For the text-containing cell, return its midpoint in (x, y) coordinate format. 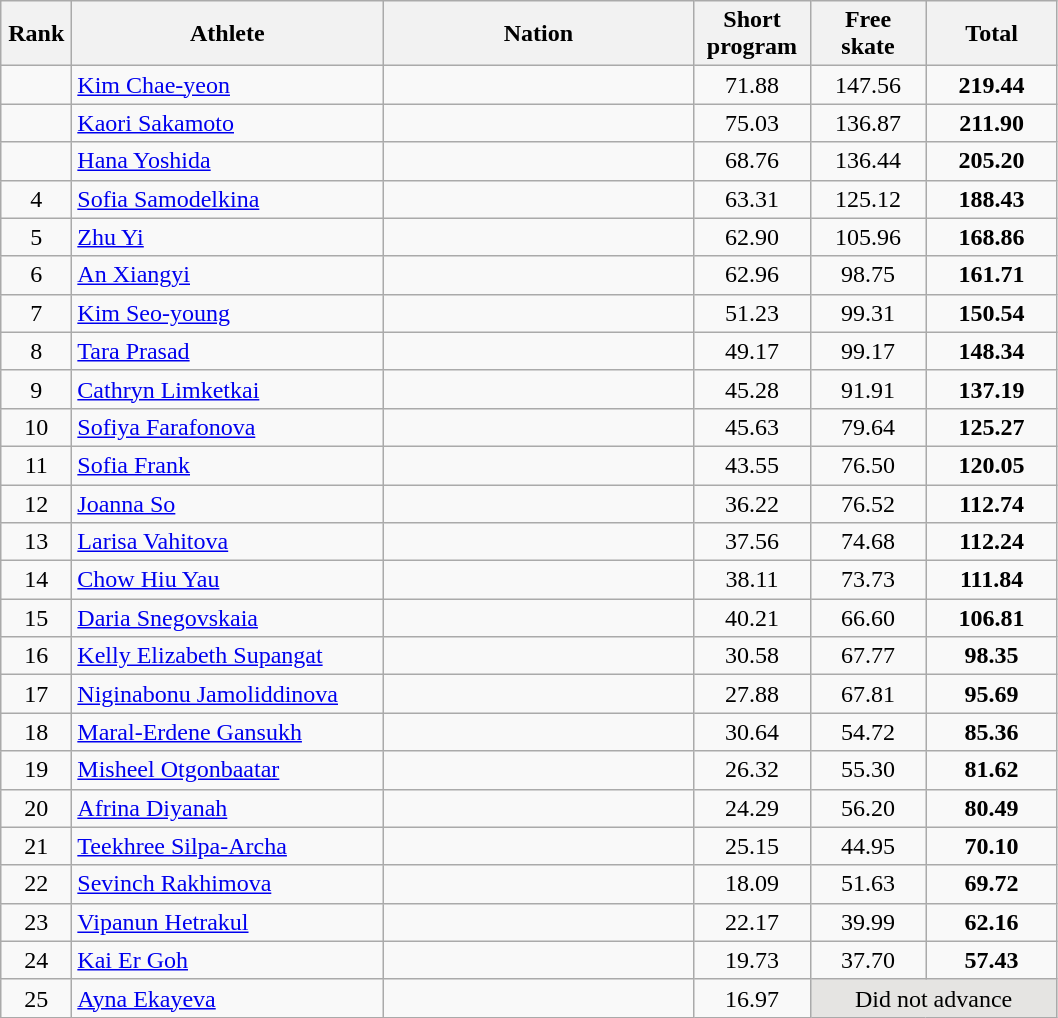
Sevinch Rakhimova (228, 884)
79.64 (868, 427)
37.56 (752, 542)
Total (992, 34)
11 (36, 465)
Sofiya Farafonova (228, 427)
148.34 (992, 351)
98.75 (868, 275)
6 (36, 275)
39.99 (868, 922)
63.31 (752, 199)
24 (36, 960)
Athlete (228, 34)
99.31 (868, 313)
98.35 (992, 656)
51.23 (752, 313)
5 (36, 237)
14 (36, 580)
Teekhree Silpa-Archa (228, 846)
Kim Seo-young (228, 313)
68.76 (752, 161)
18 (36, 732)
Kim Chae-yeon (228, 85)
24.29 (752, 808)
Daria Snegovskaia (228, 618)
188.43 (992, 199)
106.81 (992, 618)
66.60 (868, 618)
Larisa Vahitova (228, 542)
168.86 (992, 237)
40.21 (752, 618)
80.49 (992, 808)
15 (36, 618)
125.27 (992, 427)
21 (36, 846)
Zhu Yi (228, 237)
205.20 (992, 161)
Sofia Samodelkina (228, 199)
62.16 (992, 922)
Joanna So (228, 503)
20 (36, 808)
Afrina Diyanah (228, 808)
147.56 (868, 85)
Rank (36, 34)
62.90 (752, 237)
161.71 (992, 275)
Free skate (868, 34)
18.09 (752, 884)
Niginabonu Jamoliddinova (228, 694)
57.43 (992, 960)
73.73 (868, 580)
Chow Hiu Yau (228, 580)
8 (36, 351)
112.74 (992, 503)
4 (36, 199)
91.91 (868, 389)
16 (36, 656)
211.90 (992, 123)
38.11 (752, 580)
Kai Er Goh (228, 960)
56.20 (868, 808)
27.88 (752, 694)
22.17 (752, 922)
17 (36, 694)
30.58 (752, 656)
19.73 (752, 960)
111.84 (992, 580)
37.70 (868, 960)
Hana Yoshida (228, 161)
150.54 (992, 313)
62.96 (752, 275)
67.77 (868, 656)
25 (36, 998)
49.17 (752, 351)
Sofia Frank (228, 465)
74.68 (868, 542)
Kaori Sakamoto (228, 123)
26.32 (752, 770)
13 (36, 542)
85.36 (992, 732)
25.15 (752, 846)
219.44 (992, 85)
Tara Prasad (228, 351)
71.88 (752, 85)
70.10 (992, 846)
137.19 (992, 389)
36.22 (752, 503)
22 (36, 884)
54.72 (868, 732)
Kelly Elizabeth Supangat (228, 656)
Maral-Erdene Gansukh (228, 732)
67.81 (868, 694)
9 (36, 389)
45.63 (752, 427)
81.62 (992, 770)
112.24 (992, 542)
19 (36, 770)
95.69 (992, 694)
7 (36, 313)
Did not advance (934, 998)
Ayna Ekayeva (228, 998)
76.50 (868, 465)
An Xiangyi (228, 275)
44.95 (868, 846)
30.64 (752, 732)
43.55 (752, 465)
105.96 (868, 237)
Cathryn Limketkai (228, 389)
120.05 (992, 465)
12 (36, 503)
10 (36, 427)
136.87 (868, 123)
Short program (752, 34)
Vipanun Hetrakul (228, 922)
75.03 (752, 123)
Misheel Otgonbaatar (228, 770)
51.63 (868, 884)
Nation (538, 34)
125.12 (868, 199)
16.97 (752, 998)
99.17 (868, 351)
76.52 (868, 503)
55.30 (868, 770)
45.28 (752, 389)
69.72 (992, 884)
23 (36, 922)
136.44 (868, 161)
